Provide the (x, y) coordinate of the cell's center where the given text is located.  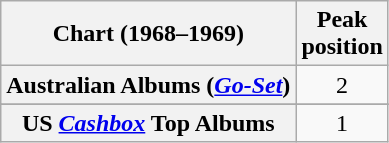
1 (342, 123)
2 (342, 85)
US Cashbox Top Albums (148, 123)
Chart (1968–1969) (148, 34)
Peakposition (342, 34)
Australian Albums (Go-Set) (148, 85)
